Return the (X, Y) coordinate for the center point of the cell that contains the specified text.  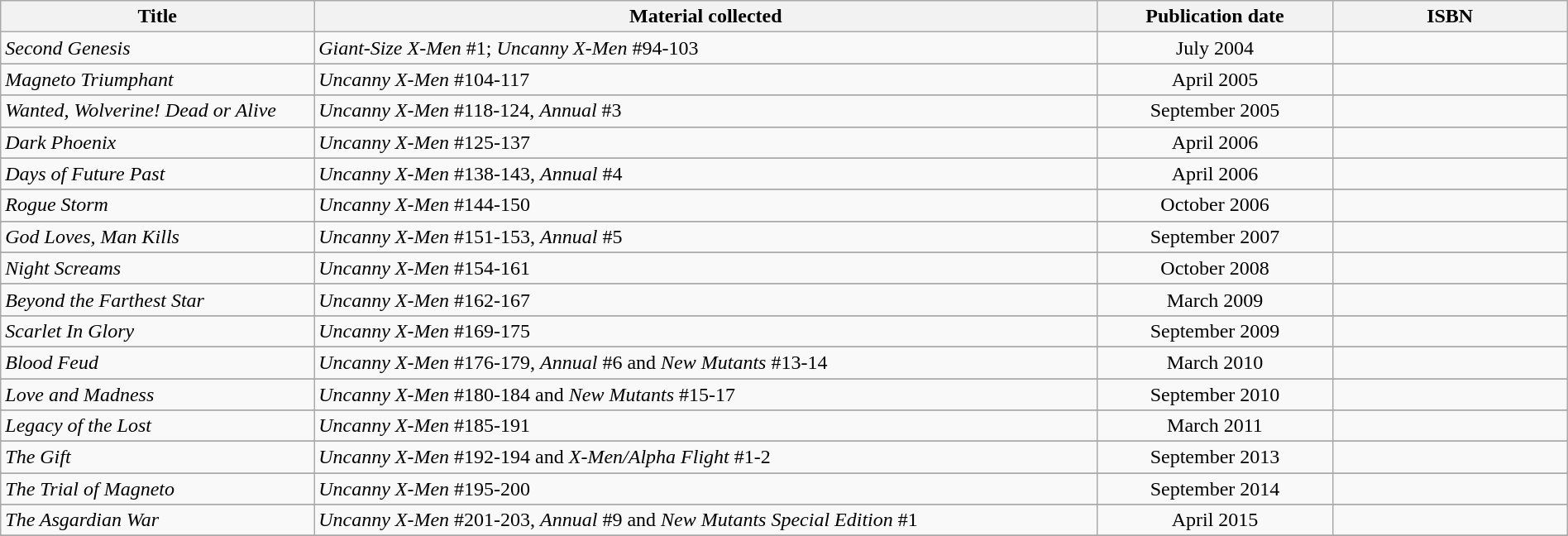
Dark Phoenix (157, 142)
Uncanny X-Men #104-117 (706, 79)
Uncanny X-Men #162-167 (706, 299)
The Trial of Magneto (157, 489)
October 2006 (1215, 205)
Uncanny X-Men #138-143, Annual #4 (706, 174)
April 2015 (1215, 520)
The Gift (157, 457)
Love and Madness (157, 395)
Uncanny X-Men #176-179, Annual #6 and New Mutants #13-14 (706, 362)
Uncanny X-Men #195-200 (706, 489)
Uncanny X-Men #154-161 (706, 268)
September 2009 (1215, 331)
Uncanny X-Men #185-191 (706, 426)
September 2007 (1215, 237)
April 2005 (1215, 79)
Legacy of the Lost (157, 426)
ISBN (1450, 17)
Blood Feud (157, 362)
Uncanny X-Men #118-124, Annual #3 (706, 111)
March 2010 (1215, 362)
July 2004 (1215, 48)
Uncanny X-Men #125-137 (706, 142)
Magneto Triumphant (157, 79)
Uncanny X-Men #201-203, Annual #9 and New Mutants Special Edition #1 (706, 520)
Uncanny X-Men #151-153, Annual #5 (706, 237)
Second Genesis (157, 48)
September 2005 (1215, 111)
March 2011 (1215, 426)
Night Screams (157, 268)
Beyond the Farthest Star (157, 299)
Material collected (706, 17)
Uncanny X-Men #169-175 (706, 331)
March 2009 (1215, 299)
September 2013 (1215, 457)
Title (157, 17)
Wanted, Wolverine! Dead or Alive (157, 111)
October 2008 (1215, 268)
Publication date (1215, 17)
September 2014 (1215, 489)
Uncanny X-Men #144-150 (706, 205)
Giant-Size X-Men #1; Uncanny X-Men #94-103 (706, 48)
Days of Future Past (157, 174)
September 2010 (1215, 395)
Uncanny X-Men #180-184 and New Mutants #15-17 (706, 395)
God Loves, Man Kills (157, 237)
Rogue Storm (157, 205)
The Asgardian War (157, 520)
Scarlet In Glory (157, 331)
Uncanny X-Men #192-194 and X-Men/Alpha Flight #1-2 (706, 457)
